Provide the [x, y] coordinate of the cell's center where the given text is located.  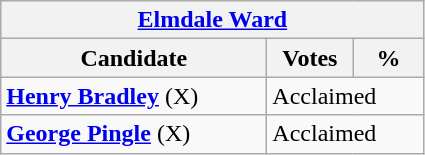
Elmdale Ward [212, 20]
Candidate [134, 58]
Henry Bradley (X) [134, 96]
Votes [310, 58]
% [388, 58]
George Pingle (X) [134, 134]
